Return (X, Y) of the center of cell containing provided text 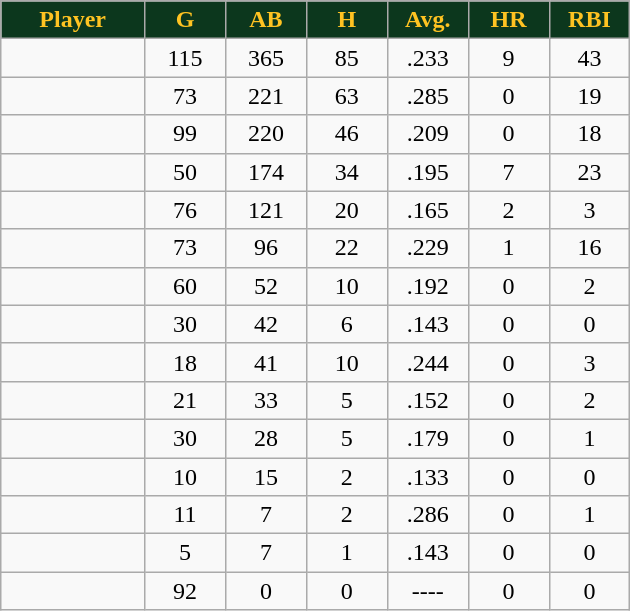
.152 (428, 400)
22 (346, 248)
RBI (590, 20)
92 (186, 591)
221 (266, 96)
H (346, 20)
19 (590, 96)
G (186, 20)
9 (508, 58)
28 (266, 438)
365 (266, 58)
.209 (428, 134)
46 (346, 134)
174 (266, 172)
52 (266, 286)
.195 (428, 172)
.179 (428, 438)
33 (266, 400)
.244 (428, 362)
15 (266, 477)
---- (428, 591)
Avg. (428, 20)
121 (266, 210)
96 (266, 248)
42 (266, 324)
16 (590, 248)
23 (590, 172)
.192 (428, 286)
.286 (428, 515)
99 (186, 134)
41 (266, 362)
220 (266, 134)
11 (186, 515)
Player (73, 20)
50 (186, 172)
6 (346, 324)
63 (346, 96)
20 (346, 210)
21 (186, 400)
.229 (428, 248)
.233 (428, 58)
HR (508, 20)
43 (590, 58)
.165 (428, 210)
34 (346, 172)
85 (346, 58)
.133 (428, 477)
60 (186, 286)
.285 (428, 96)
76 (186, 210)
AB (266, 20)
115 (186, 58)
